Search for the cell housing the specified text and yield its [X, Y] center coordinate. 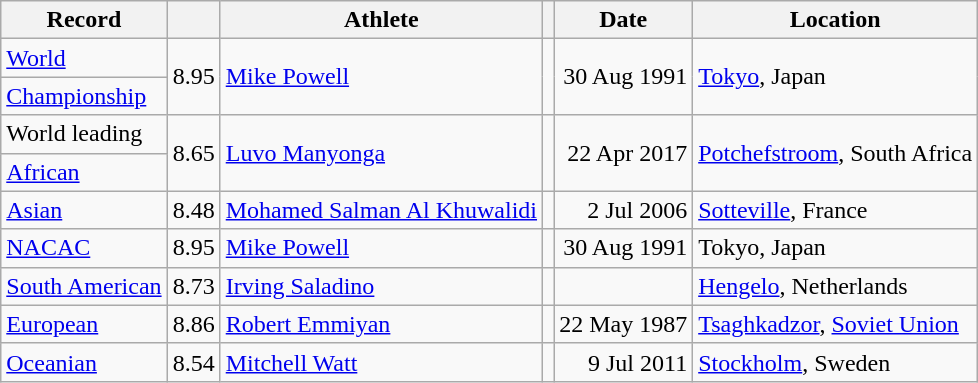
9 Jul 2011 [624, 362]
Record [84, 20]
22 Apr 2017 [624, 153]
World leading [84, 134]
Stockholm, Sweden [836, 362]
Mitchell Watt [381, 362]
8.65 [194, 153]
Irving Saladino [381, 286]
Sotteville, France [836, 210]
South American [84, 286]
22 May 1987 [624, 324]
World [84, 58]
Championship [84, 96]
8.86 [194, 324]
Luvo Manyonga [381, 153]
Tsaghkadzor, Soviet Union [836, 324]
African [84, 172]
Oceanian [84, 362]
8.48 [194, 210]
European [84, 324]
Robert Emmiyan [381, 324]
8.54 [194, 362]
Asian [84, 210]
Athlete [381, 20]
NACAC [84, 248]
8.73 [194, 286]
Potchefstroom, South Africa [836, 153]
Hengelo, Netherlands [836, 286]
Date [624, 20]
Mohamed Salman Al Khuwalidi [381, 210]
2 Jul 2006 [624, 210]
Location [836, 20]
